Search for the cell housing the specified text and yield its (X, Y) center coordinate. 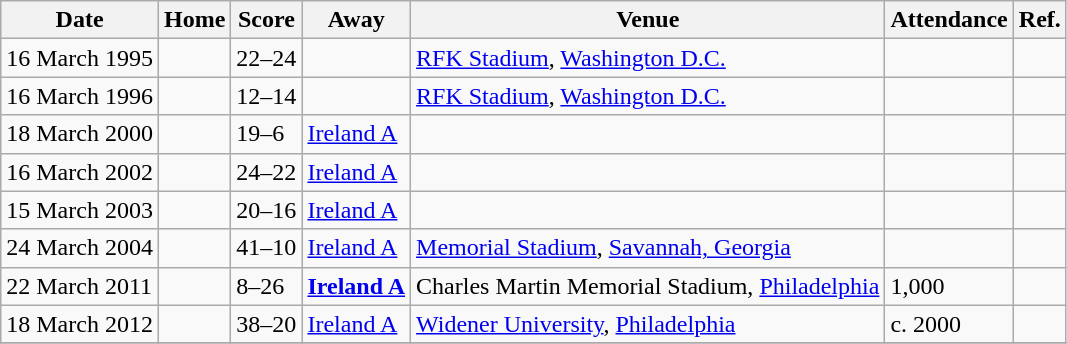
22 March 2011 (80, 286)
16 March 1996 (80, 96)
c. 2000 (949, 324)
20–16 (266, 210)
Away (356, 20)
Date (80, 20)
24–22 (266, 172)
18 March 2012 (80, 324)
18 March 2000 (80, 134)
8–26 (266, 286)
12–14 (266, 96)
Memorial Stadium, Savannah, Georgia (648, 248)
22–24 (266, 58)
15 March 2003 (80, 210)
Venue (648, 20)
16 March 2002 (80, 172)
Widener University, Philadelphia (648, 324)
Home (194, 20)
41–10 (266, 248)
1,000 (949, 286)
Charles Martin Memorial Stadium, Philadelphia (648, 286)
Ref. (1040, 20)
38–20 (266, 324)
19–6 (266, 134)
24 March 2004 (80, 248)
Score (266, 20)
Attendance (949, 20)
16 March 1995 (80, 58)
